Detect which cell encompasses the target text, then output its (X, Y) center coordinate. 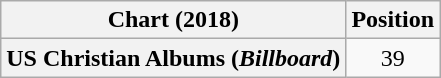
Chart (2018) (174, 20)
Position (393, 20)
39 (393, 58)
US Christian Albums (Billboard) (174, 58)
